Extract the [x, y] coordinate from the center of the cell holding the provided text.  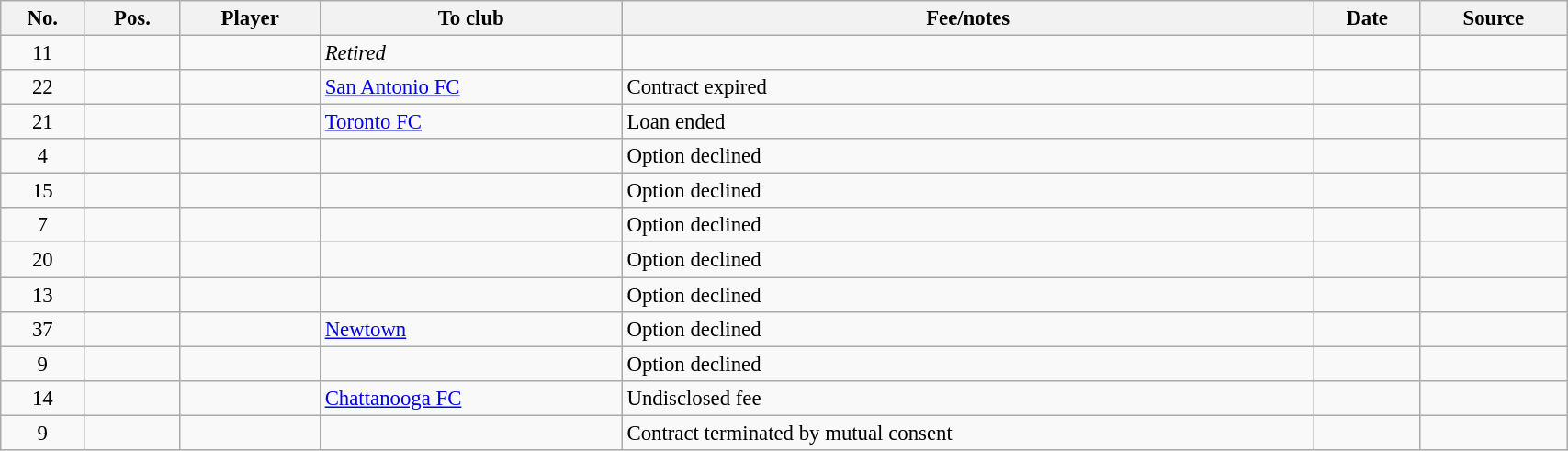
7 [42, 225]
Source [1494, 18]
20 [42, 260]
San Antonio FC [470, 87]
22 [42, 87]
Undisclosed fee [968, 398]
Toronto FC [470, 122]
Newtown [470, 329]
11 [42, 53]
To club [470, 18]
Player [250, 18]
Date [1367, 18]
13 [42, 295]
14 [42, 398]
Contract terminated by mutual consent [968, 433]
15 [42, 191]
No. [42, 18]
Fee/notes [968, 18]
37 [42, 329]
21 [42, 122]
Pos. [132, 18]
Loan ended [968, 122]
Contract expired [968, 87]
Chattanooga FC [470, 398]
4 [42, 156]
Retired [470, 53]
